Provide the [x, y] coordinate of the cell's center where the given text is located.  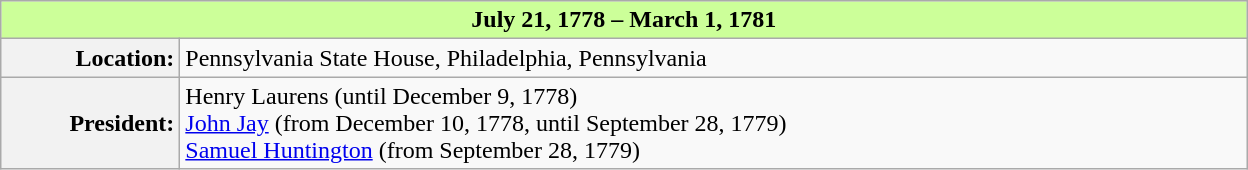
Location: [90, 58]
Pennsylvania State House, Philadelphia, Pennsylvania [714, 58]
Henry Laurens (until December 9, 1778)John Jay (from December 10, 1778, until September 28, 1779)Samuel Huntington (from September 28, 1779) [714, 123]
President: [90, 123]
July 21, 1778 – March 1, 1781 [624, 20]
